For the text-containing cell, return its midpoint in [X, Y] coordinate format. 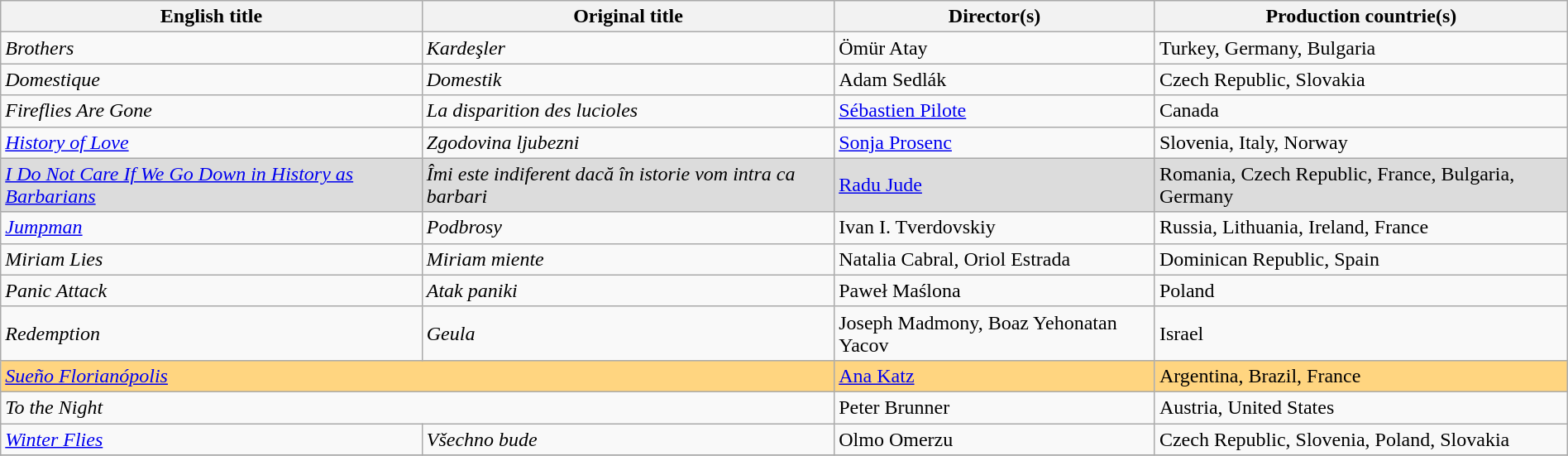
Domestique [212, 79]
Olmo Omerzu [995, 439]
Ömür Atay [995, 48]
Paweł Maślona [995, 290]
Argentina, Brazil, France [1361, 376]
Fireflies Are Gone [212, 111]
Sueño Florianópolis [418, 376]
Podbrosy [628, 228]
Natalia Cabral, Oriol Estrada [995, 259]
Israel [1361, 333]
Atak paniki [628, 290]
Dominican Republic, Spain [1361, 259]
I Do Not Care If We Go Down in History as Barbarians [212, 185]
Peter Brunner [995, 407]
La disparition des lucioles [628, 111]
Czech Republic, Slovenia, Poland, Slovakia [1361, 439]
Russia, Lithuania, Ireland, France [1361, 228]
Ana Katz [995, 376]
Austria, United States [1361, 407]
Geula [628, 333]
Panic Attack [212, 290]
Sébastien Pilote [995, 111]
Zgodovina ljubezni [628, 142]
Miriam Lies [212, 259]
Canada [1361, 111]
Poland [1361, 290]
Sonja Prosenc [995, 142]
Jumpman [212, 228]
Redemption [212, 333]
Domestik [628, 79]
Winter Flies [212, 439]
English title [212, 17]
Turkey, Germany, Bulgaria [1361, 48]
Miriam miente [628, 259]
Original title [628, 17]
Radu Jude [995, 185]
Îmi este indiferent dacă în istorie vom intra ca barbari [628, 185]
Czech Republic, Slovakia [1361, 79]
Joseph Madmony, Boaz Yehonatan Yacov [995, 333]
History of Love [212, 142]
Všechno bude [628, 439]
To the Night [418, 407]
Brothers [212, 48]
Ivan I. Tverdovskiy [995, 228]
Director(s) [995, 17]
Kardeşler [628, 48]
Romania, Czech Republic, France, Bulgaria, Germany [1361, 185]
Production countrie(s) [1361, 17]
Adam Sedlák [995, 79]
Slovenia, Italy, Norway [1361, 142]
